Find where the given text appears and provide that cell's center as [x, y] coordinate. 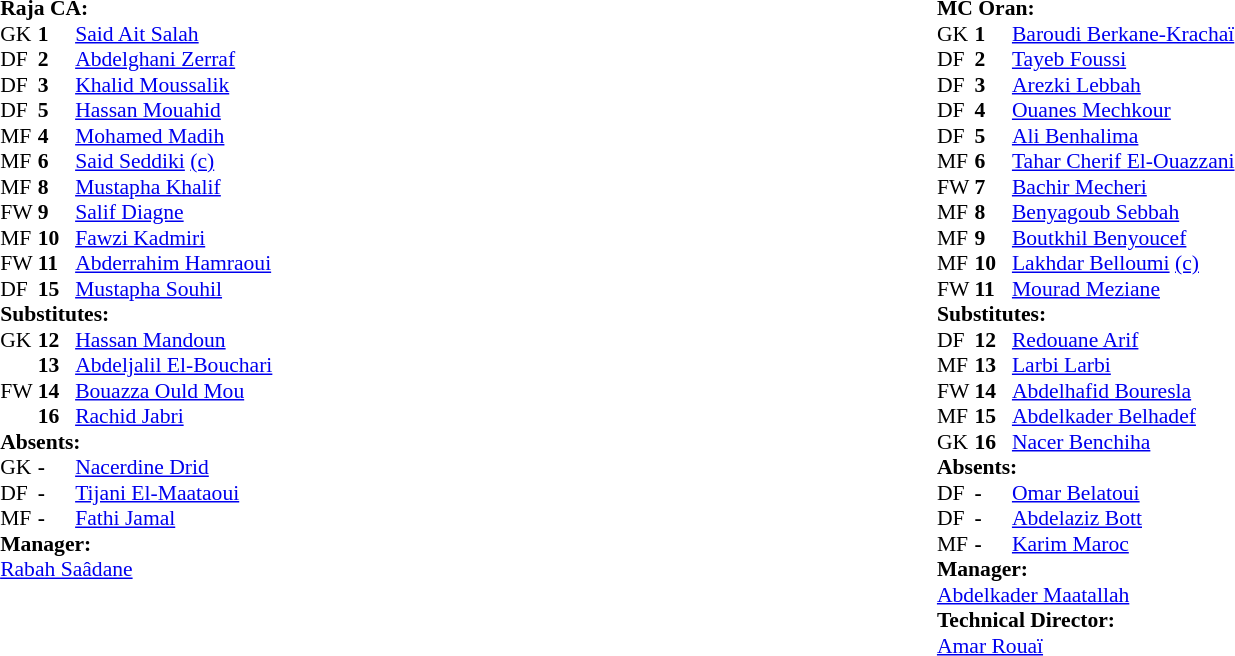
Salif Diagne [174, 213]
Fathi Jamal [174, 519]
Abdelaziz Bott [1124, 519]
Ali Benhalima [1124, 136]
Abdelghani Zerraf [174, 59]
Nacer Benchiha [1124, 442]
Baroudi Berkane-Krachaï [1124, 34]
Fawzi Kadmiri [174, 238]
Said Seddiki (c) [174, 161]
Boutkhil Benyoucef [1124, 238]
Lakhdar Belloumi (c) [1124, 263]
Mustapha Khalif [174, 187]
Hassan Mouahid [174, 111]
Tahar Cherif El-Ouazzani [1124, 161]
Hassan Mandoun [174, 340]
Mourad Meziane [1124, 289]
Tayeb Foussi [1124, 59]
Rachid Jabri [174, 417]
Rabah Saâdane [136, 569]
Technical Director: [1086, 621]
Karim Maroc [1124, 544]
Abdeljalil El-Bouchari [174, 365]
Mohamed Madih [174, 136]
Said Ait Salah [174, 34]
Omar Belatoui [1124, 493]
Bachir Mecheri [1124, 187]
Arezki Lebbah [1124, 85]
7 [993, 187]
Abdelhafid Bouresla [1124, 391]
Abdelkader Belhadef [1124, 417]
Abderrahim Hamraoui [174, 263]
Redouane Arif [1124, 340]
Bouazza Ould Mou [174, 391]
Nacerdine Drid [174, 467]
Tijani El-Maataoui [174, 493]
Ouanes Mechkour [1124, 111]
Benyagoub Sebbah [1124, 213]
Larbi Larbi [1124, 365]
Khalid Moussalik [174, 85]
Abdelkader Maatallah [1086, 595]
Mustapha Souhil [174, 289]
